Locate the cell with the specified text and output its [X, Y] center coordinate. 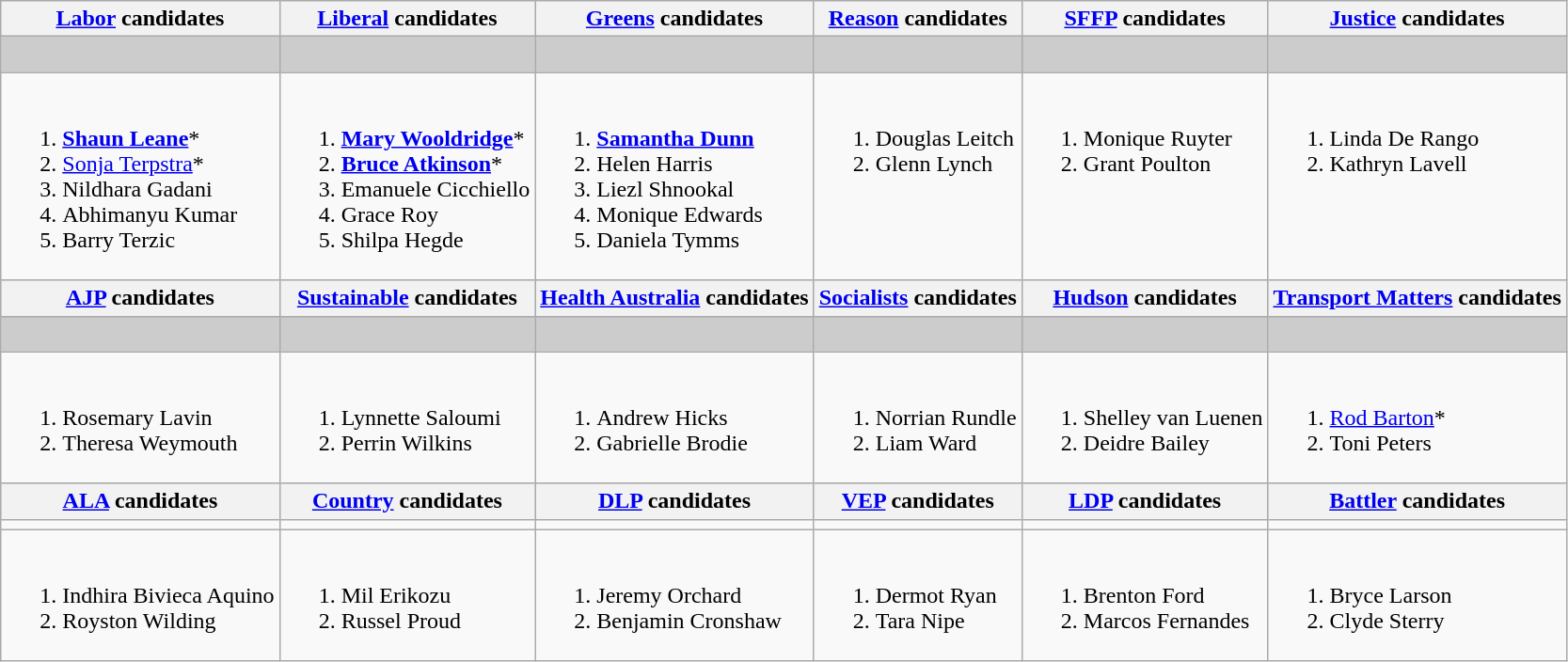
Country candidates [407, 501]
VEP candidates [918, 501]
Battler candidates [1417, 501]
AJP candidates [140, 298]
Douglas LeitchGlenn Lynch [918, 177]
Norrian RundleLiam Ward [918, 418]
Shelley van LuenenDeidre Bailey [1145, 418]
Sustainable candidates [407, 298]
Lynnette SaloumiPerrin Wilkins [407, 418]
Liberal candidates [407, 19]
Indhira Bivieca AquinoRoyston Wilding [140, 595]
Justice candidates [1417, 19]
Rosemary LavinTheresa Weymouth [140, 418]
Shaun Leane*Sonja Terpstra*Nildhara GadaniAbhimanyu KumarBarry Terzic [140, 177]
Labor candidates [140, 19]
Bryce LarsonClyde Sterry [1417, 595]
Linda De RangoKathryn Lavell [1417, 177]
Transport Matters candidates [1417, 298]
Mil ErikozuRussel Proud [407, 595]
Reason candidates [918, 19]
LDP candidates [1145, 501]
SFFP candidates [1145, 19]
Mary Wooldridge*Bruce Atkinson*Emanuele CicchielloGrace RoyShilpa Hegde [407, 177]
DLP candidates [674, 501]
Greens candidates [674, 19]
Dermot RyanTara Nipe [918, 595]
Health Australia candidates [674, 298]
ALA candidates [140, 501]
Andrew HicksGabrielle Brodie [674, 418]
Rod Barton*Toni Peters [1417, 418]
Jeremy OrchardBenjamin Cronshaw [674, 595]
Socialists candidates [918, 298]
Monique RuyterGrant Poulton [1145, 177]
Brenton FordMarcos Fernandes [1145, 595]
Hudson candidates [1145, 298]
Samantha DunnHelen HarrisLiezl ShnookalMonique EdwardsDaniela Tymms [674, 177]
